Determine the [x, y] coordinate at the center of the cell enclosing the given text.  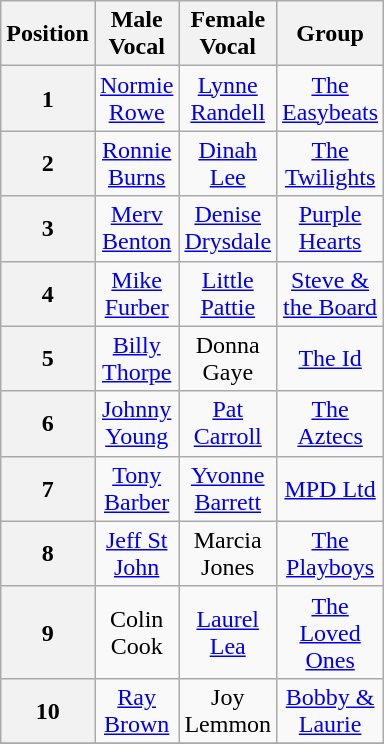
Normie Rowe [136, 98]
Johnny Young [136, 424]
9 [48, 632]
Female Vocal [228, 34]
MPD Ltd [330, 488]
2 [48, 164]
Little Pattie [228, 294]
Lynne Randell [228, 98]
Denise Drysdale [228, 228]
Merv Benton [136, 228]
Mike Furber [136, 294]
7 [48, 488]
Dinah Lee [228, 164]
Purple Hearts [330, 228]
10 [48, 710]
Donna Gaye [228, 358]
Tony Barber [136, 488]
Jeff St John [136, 554]
5 [48, 358]
Ray Brown [136, 710]
Joy Lemmon [228, 710]
Colin Cook [136, 632]
Group [330, 34]
Pat Carroll [228, 424]
8 [48, 554]
Bobby & Laurie [330, 710]
The Loved Ones [330, 632]
The Playboys [330, 554]
Male Vocal [136, 34]
Ronnie Burns [136, 164]
Position [48, 34]
The Easybeats [330, 98]
Yvonne Barrett [228, 488]
3 [48, 228]
The Id [330, 358]
6 [48, 424]
Billy Thorpe [136, 358]
The Aztecs [330, 424]
Marcia Jones [228, 554]
Laurel Lea [228, 632]
Steve & the Board [330, 294]
1 [48, 98]
4 [48, 294]
The Twilights [330, 164]
